For the text-containing cell, return its midpoint in [X, Y] coordinate format. 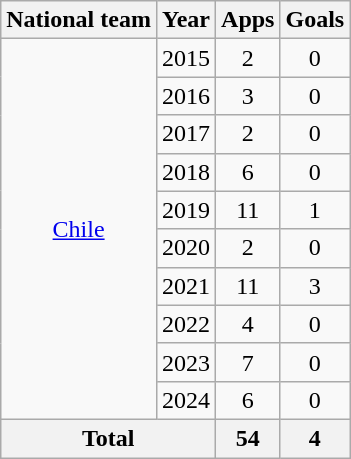
Year [186, 20]
2023 [186, 362]
Total [108, 438]
2017 [186, 134]
2022 [186, 324]
Goals [315, 20]
54 [248, 438]
Apps [248, 20]
National team [79, 20]
7 [248, 362]
2019 [186, 210]
2024 [186, 400]
2016 [186, 96]
Chile [79, 230]
2020 [186, 248]
2015 [186, 58]
1 [315, 210]
2021 [186, 286]
2018 [186, 172]
